Return (x, y) of the center of cell containing provided text 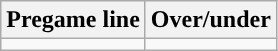
Pregame line (74, 20)
Over/under (210, 20)
